Scan for the cell matching the given text and deliver its [x, y] coordinate at center. 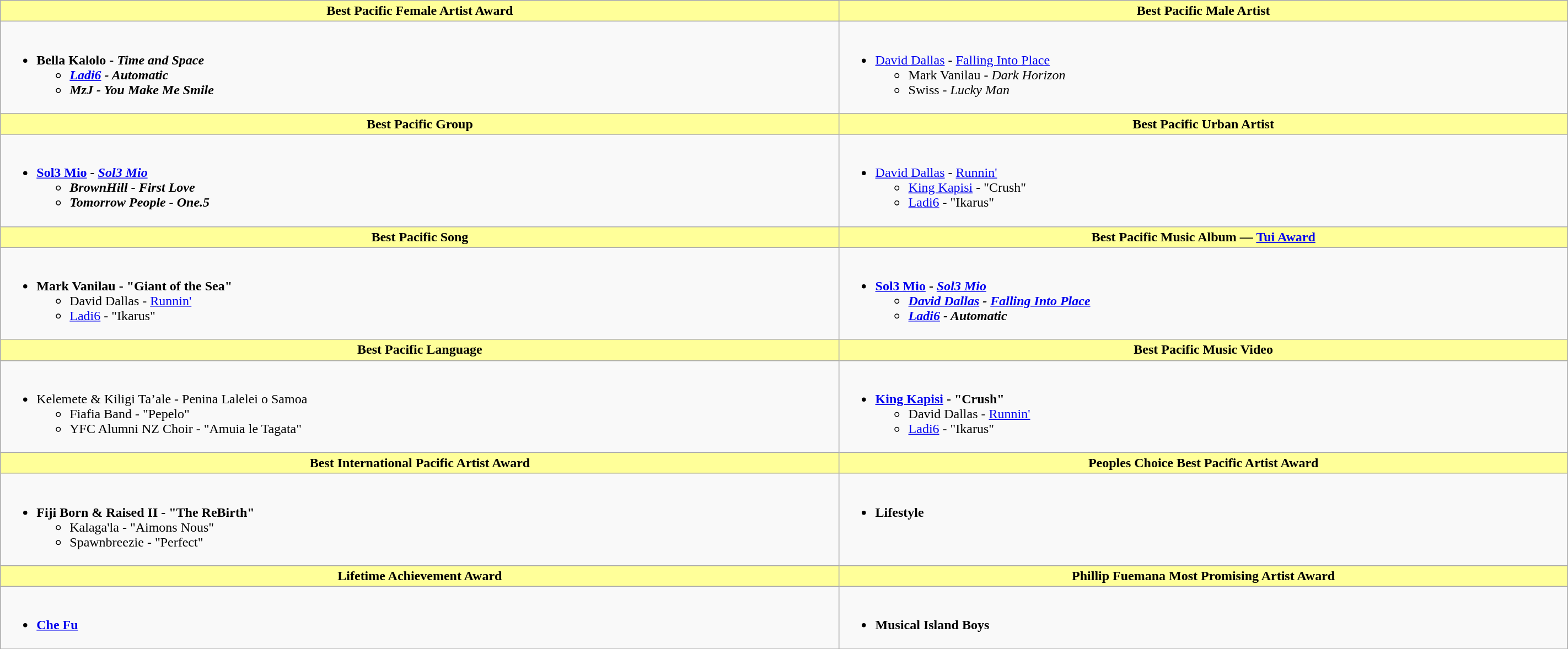
Phillip Fuemana Most Promising Artist Award [1203, 576]
Best Pacific Male Artist [1203, 11]
Peoples Choice Best Pacific Artist Award [1203, 463]
Kelemete & Kiligi Ta’ale - Penina Lalelei o SamoaFiafia Band - "Pepelo"YFC Alumni NZ Choir - "Amuia le Tagata" [420, 407]
Sol3 Mio - Sol3 MioDavid Dallas - Falling Into PlaceLadi6 - Automatic [1203, 293]
Lifetime Achievement Award [420, 576]
Musical Island Boys [1203, 617]
Fiji Born & Raised II - "The ReBirth"Kalaga'la - "Aimons Nous"Spawnbreezie - "Perfect" [420, 519]
David Dallas - Falling Into PlaceMark Vanilau - Dark HorizonSwiss - Lucky Man [1203, 67]
Best Pacific Song [420, 237]
Mark Vanilau - "Giant of the Sea"David Dallas - Runnin'Ladi6 - "Ikarus" [420, 293]
Best Pacific Music Album — Tui Award [1203, 237]
David Dallas - Runnin'King Kapisi - "Crush"Ladi6 - "Ikarus" [1203, 181]
Bella Kalolo - Time and SpaceLadi6 - AutomaticMzJ - You Make Me Smile [420, 67]
Best Pacific Urban Artist [1203, 124]
Best Pacific Music Video [1203, 350]
Che Fu [420, 617]
Best Pacific Group [420, 124]
Best International Pacific Artist Award [420, 463]
Best Pacific Female Artist Award [420, 11]
Sol3 Mio - Sol3 MioBrownHill - First LoveTomorrow People - One.5 [420, 181]
Lifestyle [1203, 519]
Best Pacific Language [420, 350]
King Kapisi - "Crush"David Dallas - Runnin'Ladi6 - "Ikarus" [1203, 407]
